Return the [X, Y] coordinate for the center point of the cell that contains the specified text.  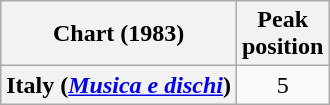
Italy (Musica e dischi) [119, 85]
Peakposition [282, 34]
Chart (1983) [119, 34]
5 [282, 85]
